Return the [x, y] coordinate for the center point of the cell that contains the specified text.  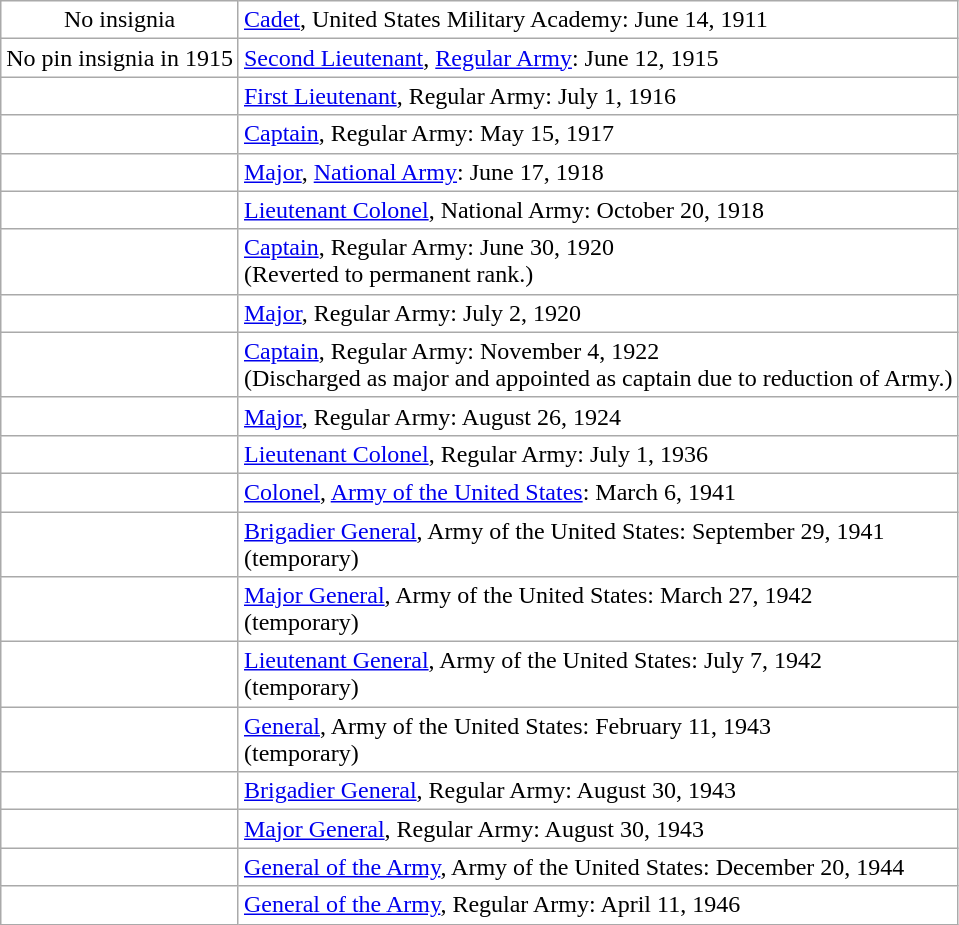
Major, Regular Army: August 26, 1924 [598, 416]
Colonel, Army of the United States: March 6, 1941 [598, 492]
Cadet, United States Military Academy: June 14, 1911 [598, 20]
General, Army of the United States: February 11, 1943(temporary) [598, 740]
No insignia [120, 20]
First Lieutenant, Regular Army: July 1, 1916 [598, 96]
General of the Army, Regular Army: April 11, 1946 [598, 905]
Captain, Regular Army: November 4, 1922(Discharged as major and appointed as captain due to reduction of Army.) [598, 364]
Major General, Army of the United States: March 27, 1942(temporary) [598, 610]
Lieutenant General, Army of the United States: July 7, 1942(temporary) [598, 674]
Brigadier General, Regular Army: August 30, 1943 [598, 791]
Major General, Regular Army: August 30, 1943 [598, 829]
Brigadier General, Army of the United States: September 29, 1941(temporary) [598, 544]
Major, National Army: June 17, 1918 [598, 172]
No pin insignia in 1915 [120, 58]
Lieutenant Colonel, Regular Army: July 1, 1936 [598, 454]
Second Lieutenant, Regular Army: June 12, 1915 [598, 58]
General of the Army, Army of the United States: December 20, 1944 [598, 867]
Captain, Regular Army: May 15, 1917 [598, 134]
Lieutenant Colonel, National Army: October 20, 1918 [598, 210]
Captain, Regular Army: June 30, 1920(Reverted to permanent rank.) [598, 262]
Major, Regular Army: July 2, 1920 [598, 313]
